Search for the cell housing the specified text and yield its (x, y) center coordinate. 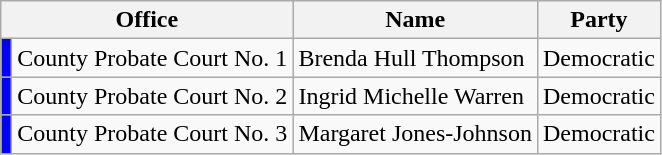
Brenda Hull Thompson (416, 58)
County Probate Court No. 2 (152, 96)
Ingrid Michelle Warren (416, 96)
County Probate Court No. 1 (152, 58)
County Probate Court No. 3 (152, 134)
Office (147, 20)
Party (598, 20)
Margaret Jones-Johnson (416, 134)
Name (416, 20)
